Provide the (X, Y) coordinate of the cell's center where the given text is located.  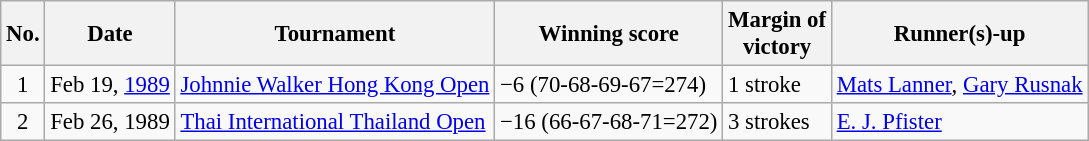
Winning score (609, 34)
Date (110, 34)
Tournament (335, 34)
1 (23, 85)
3 strokes (778, 122)
Feb 26, 1989 (110, 122)
No. (23, 34)
1 stroke (778, 85)
Mats Lanner, Gary Rusnak (959, 85)
Thai International Thailand Open (335, 122)
Feb 19, 1989 (110, 85)
E. J. Pfister (959, 122)
−6 (70-68-69-67=274) (609, 85)
Johnnie Walker Hong Kong Open (335, 85)
2 (23, 122)
−16 (66-67-68-71=272) (609, 122)
Margin ofvictory (778, 34)
Runner(s)-up (959, 34)
